Search for the cell housing the specified text and yield its [x, y] center coordinate. 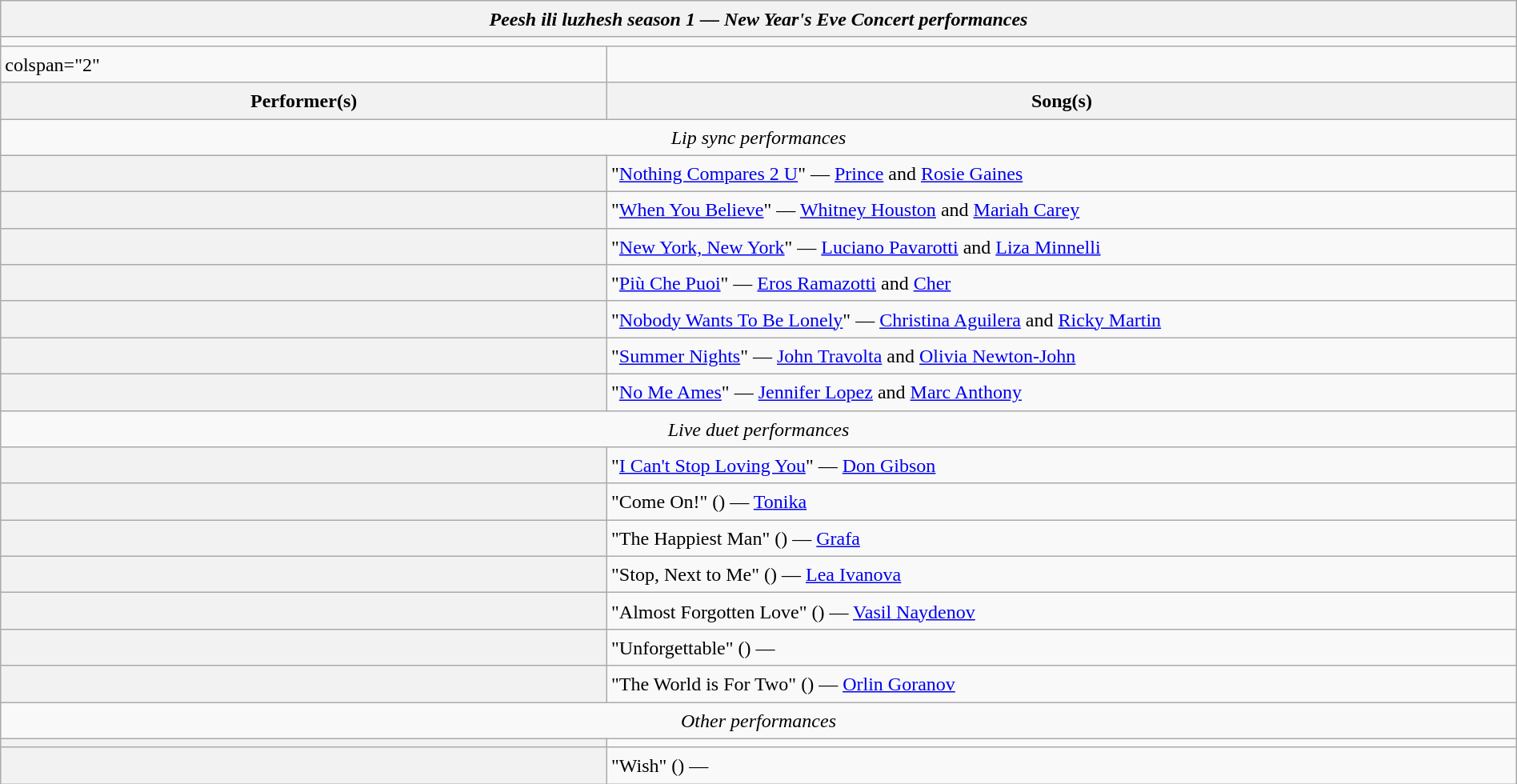
Other performances [758, 721]
Performer(s) [304, 101]
"Più Che Puoi" — Eros Ramazotti and Cher [1063, 283]
"Nobody Wants To Be Lonely" — Christina Aguilera and Ricky Martin [1063, 319]
"New York, New York" — Luciano Pavarotti and Liza Minnelli [1063, 246]
Live duet performances [758, 429]
Lip sync performances [758, 137]
"When You Believe" — Whitney Houston and Mariah Carey [1063, 210]
"Unforgettable" () — [1063, 647]
"The Happiest Man" () — Grafa [1063, 538]
colspan="2" [304, 64]
"No Me Ames" — Jennifer Lopez and Marc Anthony [1063, 392]
Song(s) [1063, 101]
"The World is For Two" () — Orlin Goranov [1063, 684]
"Almost Forgotten Love" () — Vasil Naydenov [1063, 611]
"Nothing Compares 2 U" — Prince and Rosie Gaines [1063, 174]
"I Can't Stop Loving You" — Don Gibson [1063, 466]
Peesh ili luzhesh season 1 — New Year's Eve Concert performances [758, 19]
"Wish" () — [1063, 766]
"Stop, Next to Me" () — Lea Ivanova [1063, 574]
"Come On!" () — Tonika [1063, 502]
"Summer Nights" — John Travolta and Olivia Newton-John [1063, 356]
